Return the (x, y) coordinate for the center point of the cell that contains the specified text.  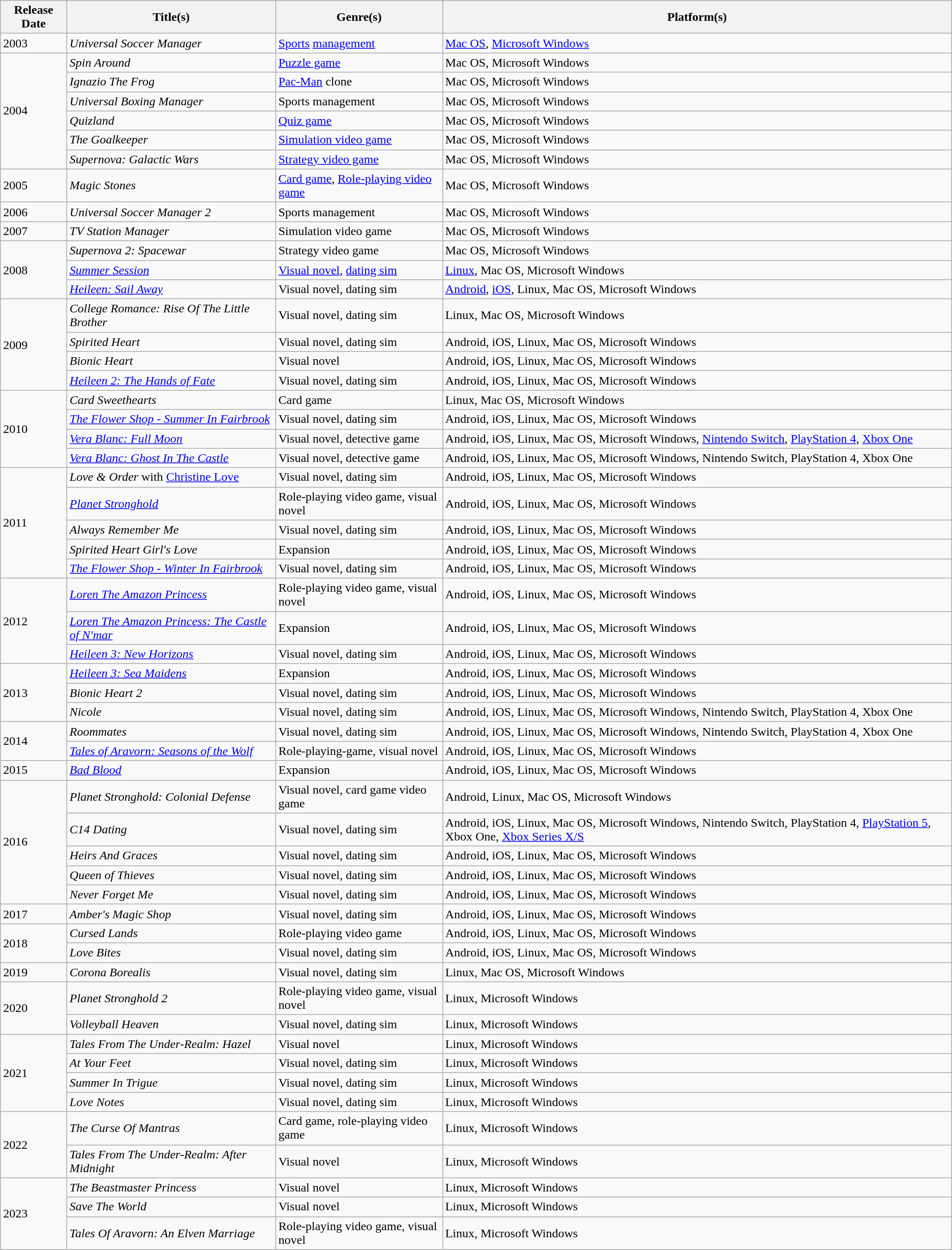
2012 (34, 621)
Card game, role-playing video game (359, 1128)
2008 (34, 270)
Heileen 2: The Hands of Fate (171, 381)
Roommates (171, 732)
Summer In Trigue (171, 1083)
2018 (34, 943)
2022 (34, 1145)
Card game (359, 400)
Supernova 2: Spacewar (171, 250)
Corona Borealis (171, 972)
Amber's Magic Shop (171, 914)
Universal Boxing Manager (171, 101)
Never Forget Me (171, 894)
2003 (34, 43)
Love Notes (171, 1102)
Planet Stronghold: Colonial Defense (171, 797)
2004 (34, 111)
2021 (34, 1073)
2007 (34, 231)
Role-playing-game, visual novel (359, 751)
At Your Feet (171, 1063)
Tales From The Under-Realm: After Midnight (171, 1161)
Genre(s) (359, 17)
Magic Stones (171, 185)
TV Station Manager (171, 231)
College Romance: Rise Of The Little Brother (171, 315)
2019 (34, 972)
Heileen 3: Sea Maidens (171, 674)
Card Sweethearts (171, 400)
Platform(s) (697, 17)
Spirited Heart (171, 342)
2014 (34, 741)
Planet Stronghold 2 (171, 998)
Spirited Heart Girl's Love (171, 549)
2011 (34, 523)
Save The World (171, 1207)
Title(s) (171, 17)
Summer Session (171, 270)
C14 Dating (171, 829)
The Curse Of Mantras (171, 1128)
Release Date (34, 17)
Nicole (171, 712)
Quizland (171, 121)
Tales From The Under-Realm: Hazel (171, 1044)
Spin Around (171, 63)
Loren The Amazon Princess (171, 594)
Volleyball Heaven (171, 1025)
Tales Of Aravorn: An Elven Marriage (171, 1233)
2005 (34, 185)
Bionic Heart (171, 361)
2013 (34, 693)
Role-playing video game (359, 933)
Heirs And Graces (171, 856)
Card game, Role-playing video game (359, 185)
Queen of Thieves (171, 875)
Visual novel, card game video game (359, 797)
Always Remember Me (171, 530)
Universal Soccer Manager (171, 43)
Puzzle game (359, 63)
Planet Stronghold (171, 504)
Heileen: Sail Away (171, 289)
2006 (34, 212)
2017 (34, 914)
2015 (34, 770)
2009 (34, 345)
2016 (34, 842)
Android, Linux, Mac OS, Microsoft Windows (697, 797)
Love Bites (171, 952)
Heileen 3: New Horizons (171, 654)
The Goalkeeper (171, 140)
Pac-Man clone (359, 82)
Bionic Heart 2 (171, 693)
Quiz game (359, 121)
Loren The Amazon Princess: The Castle of N'mar (171, 628)
Vera Blanc: Ghost In The Castle (171, 458)
Cursed Lands (171, 933)
Vera Blanc: Full Moon (171, 439)
2020 (34, 1008)
2023 (34, 1214)
Android, iOS, Linux, Mac OS, Microsoft Windows, Nintendo Switch, PlayStation 4, PlayStation 5, Xbox One, Xbox Series X/S (697, 829)
Universal Soccer Manager 2 (171, 212)
Love & Order with Christine Love (171, 477)
Tales of Aravorn: Seasons of the Wolf (171, 751)
2010 (34, 429)
The Beastmaster Princess (171, 1187)
Ignazio The Frog (171, 82)
The Flower Shop - Summer In Fairbrook (171, 419)
Supernova: Galactic Wars (171, 159)
The Flower Shop - Winter In Fairbrook (171, 568)
Bad Blood (171, 770)
